Return [x, y] of the center of cell containing provided text 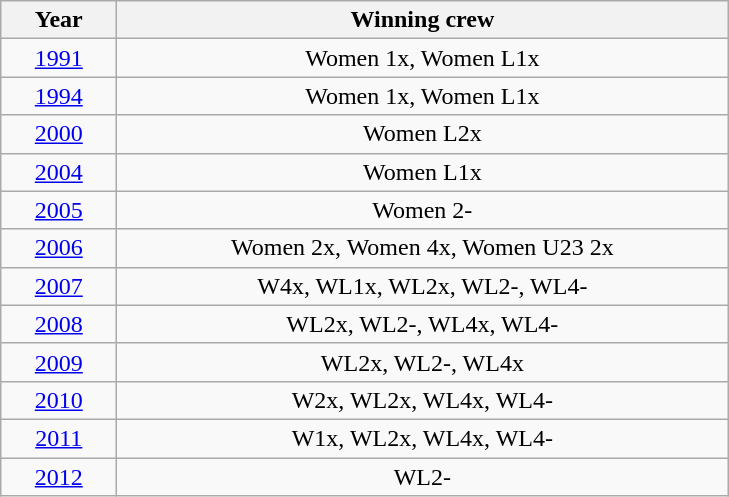
WL2x, WL2-, WL4x, WL4- [422, 324]
2010 [59, 400]
1991 [59, 58]
Year [59, 20]
Women 2- [422, 210]
W2x, WL2x, WL4x, WL4- [422, 400]
2008 [59, 324]
2007 [59, 286]
2005 [59, 210]
2006 [59, 248]
2004 [59, 172]
WL2x, WL2-, WL4x [422, 362]
W4x, WL1x, WL2x, WL2-, WL4- [422, 286]
1994 [59, 96]
Winning crew [422, 20]
Women L1x [422, 172]
Women 2x, Women 4x, Women U23 2x [422, 248]
WL2- [422, 477]
2009 [59, 362]
2012 [59, 477]
2011 [59, 438]
Women L2x [422, 134]
W1x, WL2x, WL4x, WL4- [422, 438]
2000 [59, 134]
